Search for the cell housing the specified text and yield its [X, Y] center coordinate. 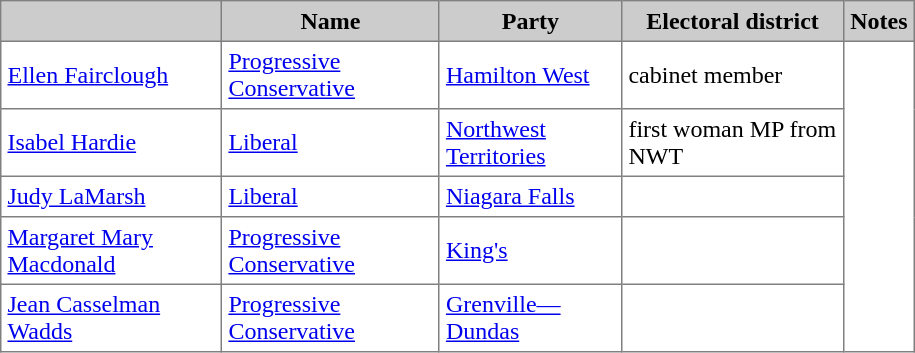
Electoral district [733, 21]
Hamilton West [530, 75]
Notes [878, 21]
Ellen Fairclough [112, 75]
Jean Casselman Wadds [112, 318]
Niagara Falls [530, 196]
cabinet member [733, 75]
King's [530, 251]
Name [331, 21]
Party [530, 21]
Northwest Territories [530, 143]
first woman MP from NWT [733, 143]
Isabel Hardie [112, 143]
Grenville—Dundas [530, 318]
Margaret Mary Macdonald [112, 251]
Judy LaMarsh [112, 196]
